Determine the [X, Y] coordinate at the center of the cell enclosing the given text.  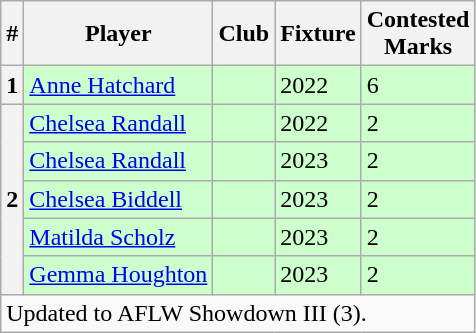
Club [244, 34]
6 [418, 85]
ContestedMarks [418, 34]
Updated to AFLW Showdown III (3). [238, 313]
Matilda Scholz [118, 237]
Chelsea Biddell [118, 199]
Anne Hatchard [118, 85]
Gemma Houghton [118, 275]
# [12, 34]
Fixture [318, 34]
Player [118, 34]
1 [12, 85]
